Identify which cell holds the provided text, then report its (x, y) central coordinate. 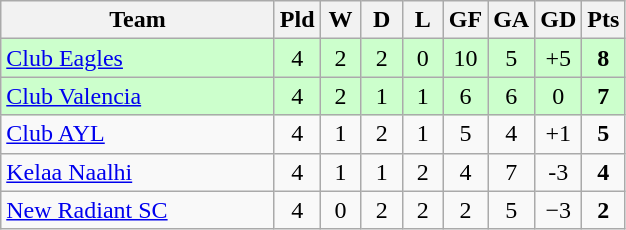
Club Eagles (138, 58)
GA (512, 20)
L (422, 20)
-3 (558, 172)
+5 (558, 58)
+1 (558, 134)
10 (465, 58)
New Radiant SC (138, 210)
Pts (604, 20)
8 (604, 58)
GD (558, 20)
−3 (558, 210)
D (382, 20)
Club Valencia (138, 96)
Team (138, 20)
Pld (297, 20)
Kelaa Naalhi (138, 172)
Club AYL (138, 134)
GF (465, 20)
W (340, 20)
